Capture the cell that displays the provided text and extract its (X, Y) central coordinate. 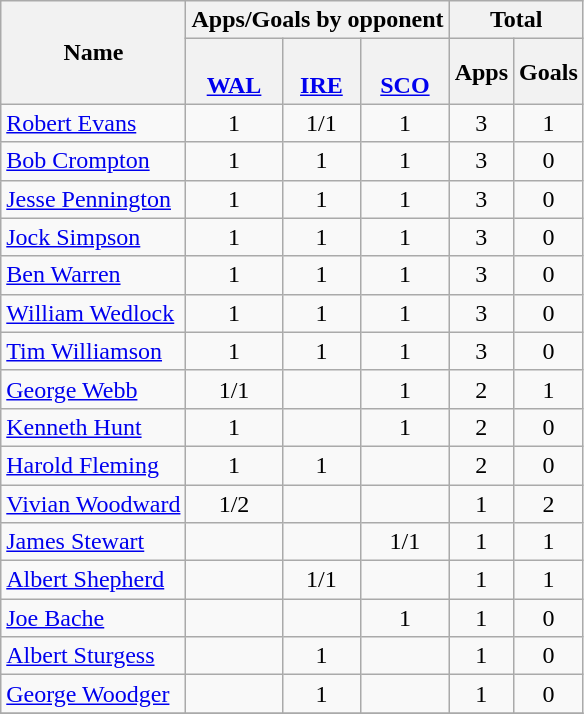
Apps (481, 72)
Vivian Woodward (94, 503)
Total (516, 20)
George Webb (94, 389)
Apps/Goals by opponent (318, 20)
Albert Sturgess (94, 656)
Bob Crompton (94, 161)
Robert Evans (94, 123)
WAL (234, 72)
Jesse Pennington (94, 199)
George Woodger (94, 694)
Tim Williamson (94, 351)
Jock Simpson (94, 237)
Joe Bache (94, 618)
James Stewart (94, 542)
Name (94, 52)
IRE (322, 72)
Ben Warren (94, 275)
Goals (549, 72)
Kenneth Hunt (94, 427)
Albert Shepherd (94, 580)
Harold Fleming (94, 465)
William Wedlock (94, 313)
1/2 (234, 503)
SCO (405, 72)
